Pinpoint the cell where the given text exists, returning its [x, y] midpoint coordinate. 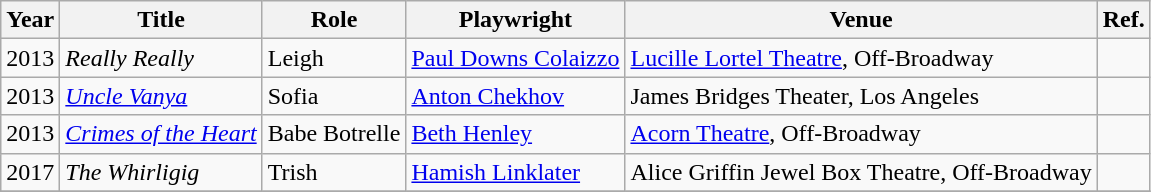
Sofia [334, 96]
Really Really [161, 58]
Title [161, 20]
Role [334, 20]
Crimes of the Heart [161, 134]
Year [30, 20]
Playwright [516, 20]
Alice Griffin Jewel Box Theatre, Off-Broadway [861, 172]
Anton Chekhov [516, 96]
Venue [861, 20]
The Whirligig [161, 172]
Uncle Vanya [161, 96]
Leigh [334, 58]
Paul Downs Colaizzo [516, 58]
Ref. [1124, 20]
Beth Henley [516, 134]
Hamish Linklater [516, 172]
Acorn Theatre, Off-Broadway [861, 134]
Babe Botrelle [334, 134]
Lucille Lortel Theatre, Off-Broadway [861, 58]
James Bridges Theater, Los Angeles [861, 96]
2017 [30, 172]
Trish [334, 172]
